Detect which cell encompasses the target text, then output its (x, y) center coordinate. 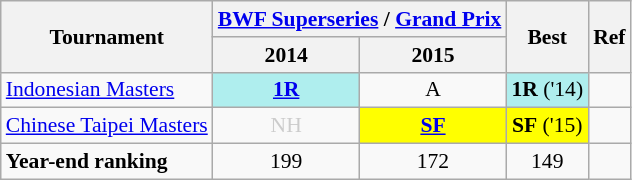
Best (547, 36)
Chinese Taipei Masters (107, 126)
172 (434, 162)
A (434, 90)
149 (547, 162)
SF ('15) (547, 126)
2015 (434, 55)
2014 (286, 55)
1R ('14) (547, 90)
1R (286, 90)
199 (286, 162)
NH (286, 126)
Ref (609, 36)
BWF Superseries / Grand Prix (360, 19)
Tournament (107, 36)
SF (434, 126)
Year-end ranking (107, 162)
Indonesian Masters (107, 90)
